Locate the cell with the specified text and output its [x, y] center coordinate. 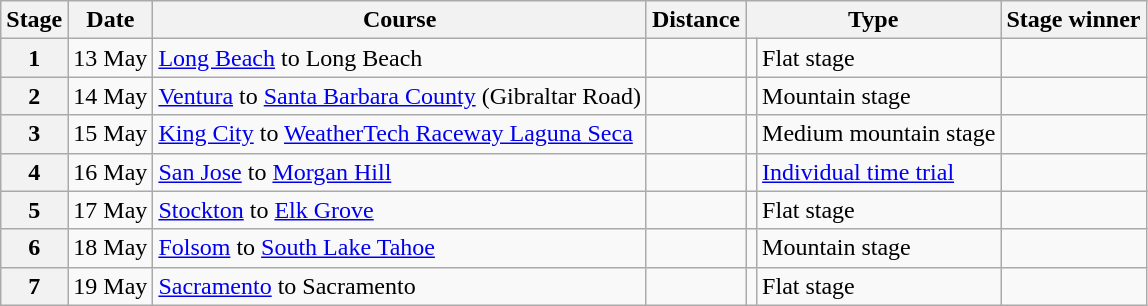
Distance [696, 20]
1 [34, 58]
15 May [110, 134]
Date [110, 20]
18 May [110, 248]
King City to WeatherTech Raceway Laguna Seca [400, 134]
Medium mountain stage [879, 134]
Folsom to South Lake Tahoe [400, 248]
Ventura to Santa Barbara County (Gibraltar Road) [400, 96]
San Jose to Morgan Hill [400, 172]
3 [34, 134]
14 May [110, 96]
7 [34, 286]
2 [34, 96]
19 May [110, 286]
6 [34, 248]
Type [874, 20]
Course [400, 20]
Stage winner [1074, 20]
Individual time trial [879, 172]
17 May [110, 210]
Stockton to Elk Grove [400, 210]
4 [34, 172]
Stage [34, 20]
Long Beach to Long Beach [400, 58]
5 [34, 210]
16 May [110, 172]
13 May [110, 58]
Sacramento to Sacramento [400, 286]
